Identify which cell holds the provided text, then report its (x, y) central coordinate. 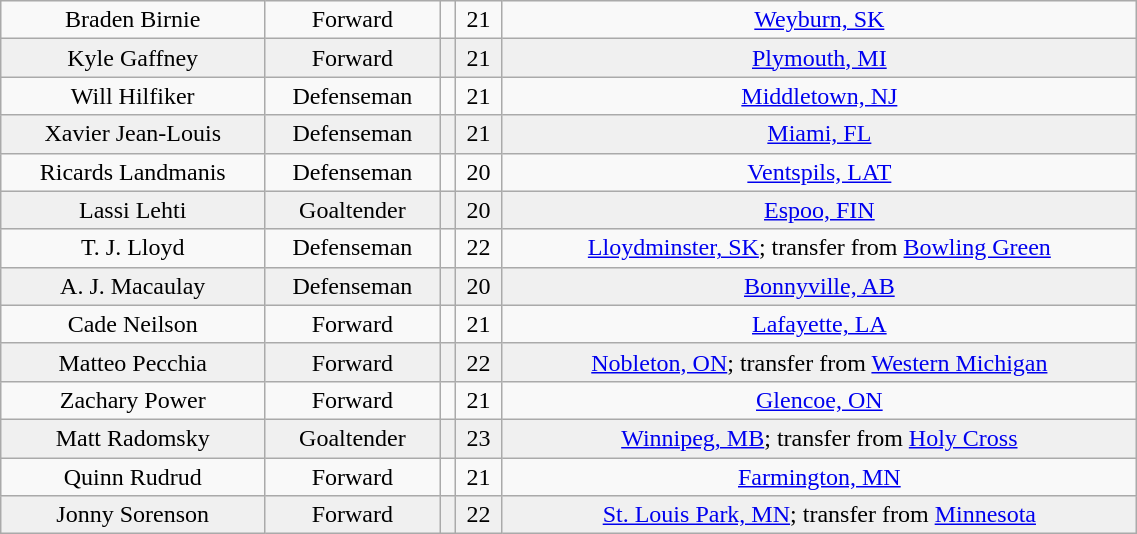
Zachary Power (133, 400)
Lassi Lehti (133, 210)
Quinn Rudrud (133, 477)
23 (478, 438)
Lloydminster, SK; transfer from Bowling Green (820, 248)
Winnipeg, MB; transfer from Holy Cross (820, 438)
Weyburn, SK (820, 20)
Kyle Gaffney (133, 58)
Bonnyville, AB (820, 286)
T. J. Lloyd (133, 248)
Plymouth, MI (820, 58)
Jonny Sorenson (133, 515)
Braden Birnie (133, 20)
A. J. Macaulay (133, 286)
Xavier Jean-Louis (133, 134)
Matt Radomsky (133, 438)
Will Hilfiker (133, 96)
St. Louis Park, MN; transfer from Minnesota (820, 515)
Matteo Pecchia (133, 362)
Nobleton, ON; transfer from Western Michigan (820, 362)
Miami, FL (820, 134)
Middletown, NJ (820, 96)
Farmington, MN (820, 477)
Ventspils, LAT (820, 172)
Cade Neilson (133, 324)
Ricards Landmanis (133, 172)
Glencoe, ON (820, 400)
Espoo, FIN (820, 210)
Lafayette, LA (820, 324)
